Find where the given text appears and provide that cell's center as [X, Y] coordinate. 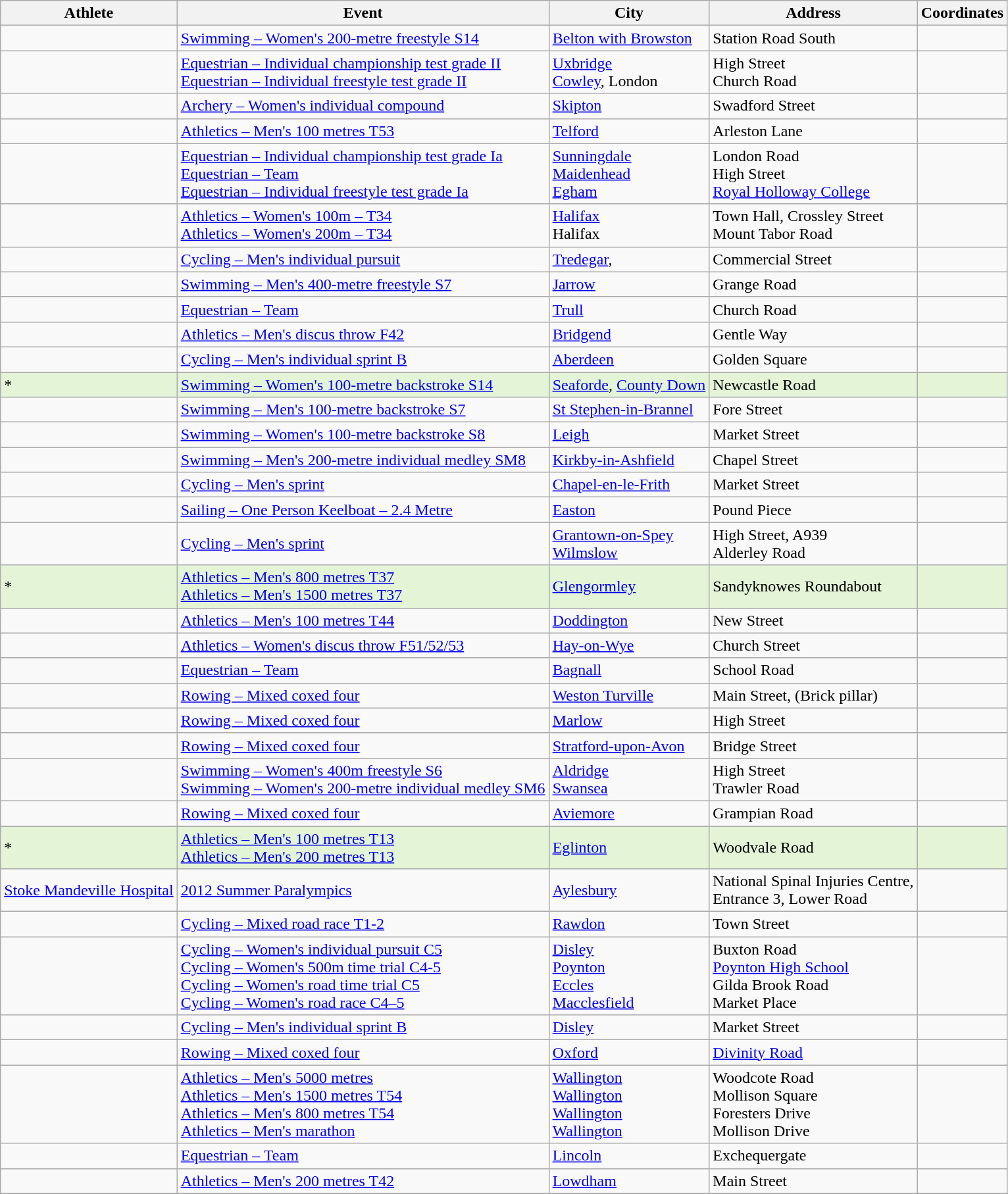
Equestrian – Individual championship test grade IaEquestrian – TeamEquestrian – Individual freestyle test grade Ia [363, 174]
Glengormley [629, 587]
Stratford-upon-Avon [629, 745]
Town Hall, Crossley StreetMount Tabor Road [813, 225]
Bagnall [629, 670]
Swimming – Women's 100-metre backstroke S14 [363, 385]
National Spinal Injuries Centre, Entrance 3, Lower Road [813, 891]
Seaforde, County Down [629, 385]
Hay-on-Wye [629, 645]
Jarrow [629, 284]
Golden Square [813, 359]
Main Street [813, 1181]
Athletics – Men's 200 metres T42 [363, 1181]
Gentle Way [813, 334]
HalifaxHalifax [629, 225]
Aylesbury [629, 891]
Athletics – Men's 100 metres T53 [363, 131]
Coordinates [962, 13]
Main Street, (Brick pillar) [813, 695]
Disley [629, 1028]
Sandyknowes Roundabout [813, 587]
Belton with Browston [629, 38]
High Street [813, 720]
Archery – Women's individual compound [363, 106]
Bridgend [629, 334]
Newcastle Road [813, 385]
Rawdon [629, 924]
Stoke Mandeville Hospital [89, 891]
Athletics – Women's discus throw F51/52/53 [363, 645]
Church Road [813, 309]
Weston Turville [629, 695]
Woodcote RoadMollison SquareForesters DriveMollison Drive [813, 1104]
Church Street [813, 645]
Swadford Street [813, 106]
Grampian Road [813, 813]
Cycling – Women's individual pursuit C5Cycling – Women's 500m time trial C4-5 Cycling – Women's road time trial C5 Cycling – Women's road race C4–5 [363, 976]
2012 Summer Paralympics [363, 891]
Athletics – Men's 100 metres T44 [363, 620]
Station Road South [813, 38]
Buxton RoadPoynton High School Gilda Brook RoadMarket Place [813, 976]
Aviemore [629, 813]
London RoadHigh Street Royal Holloway College [813, 174]
Eglinton [629, 847]
Equestrian – Individual championship test grade IIEquestrian – Individual freestyle test grade II [363, 72]
Grange Road [813, 284]
Chapel Street [813, 460]
Athlete [89, 13]
WallingtonWallingtonWallingtonWallington [629, 1104]
Trull [629, 309]
Fore Street [813, 410]
New Street [813, 620]
Athletics – Women's 100m – T34 Athletics – Women's 200m – T34 [363, 225]
Leigh [629, 435]
Sailing – One Person Keelboat – 2.4 Metre [363, 510]
Athletics – Men's discus throw F42 [363, 334]
Commercial Street [813, 259]
Telford [629, 131]
Cycling – Men's individual pursuit [363, 259]
Sunningdale Maidenhead Egham [629, 174]
Skipton [629, 106]
Town Street [813, 924]
Doddington [629, 620]
Swimming – Men's 400-metre freestyle S7 [363, 284]
Swimming – Men's 200-metre individual medley SM8 [363, 460]
High Street, A939Alderley Road [813, 543]
Pound Piece [813, 510]
High Street Trawler Road [813, 779]
Lincoln [629, 1156]
Lowdham [629, 1181]
Woodvale Road [813, 847]
Easton [629, 510]
Chapel-en-le-Frith [629, 485]
Exchequergate [813, 1156]
Address [813, 13]
Tredegar, [629, 259]
School Road [813, 670]
Marlow [629, 720]
Oxford [629, 1053]
Swimming – Men's 100-metre backstroke S7 [363, 410]
Athletics – Men's 5000 metresAthletics – Men's 1500 metres T54Athletics – Men's 800 metres T54Athletics – Men's marathon [363, 1104]
Event [363, 13]
Athletics – Men's 800 metres T37Athletics – Men's 1500 metres T37 [363, 587]
City [629, 13]
St Stephen-in-Brannel [629, 410]
Swimming – Women's 400m freestyle S6Swimming – Women's 200-metre individual medley SM6 [363, 779]
AldridgeSwansea [629, 779]
Arleston Lane [813, 131]
UxbridgeCowley, London [629, 72]
Divinity Road [813, 1053]
High StreetChurch Road [813, 72]
Grantown-on-Spey Wilmslow [629, 543]
Kirkby-in-Ashfield [629, 460]
Aberdeen [629, 359]
Bridge Street [813, 745]
Swimming – Women's 100-metre backstroke S8 [363, 435]
Athletics – Men's 100 metres T13Athletics – Men's 200 metres T13 [363, 847]
DisleyPoyntonEcclesMacclesfield [629, 976]
Swimming – Women's 200-metre freestyle S14 [363, 38]
Cycling – Mixed road race T1-2 [363, 924]
